Return [x, y] of the center of cell containing provided text 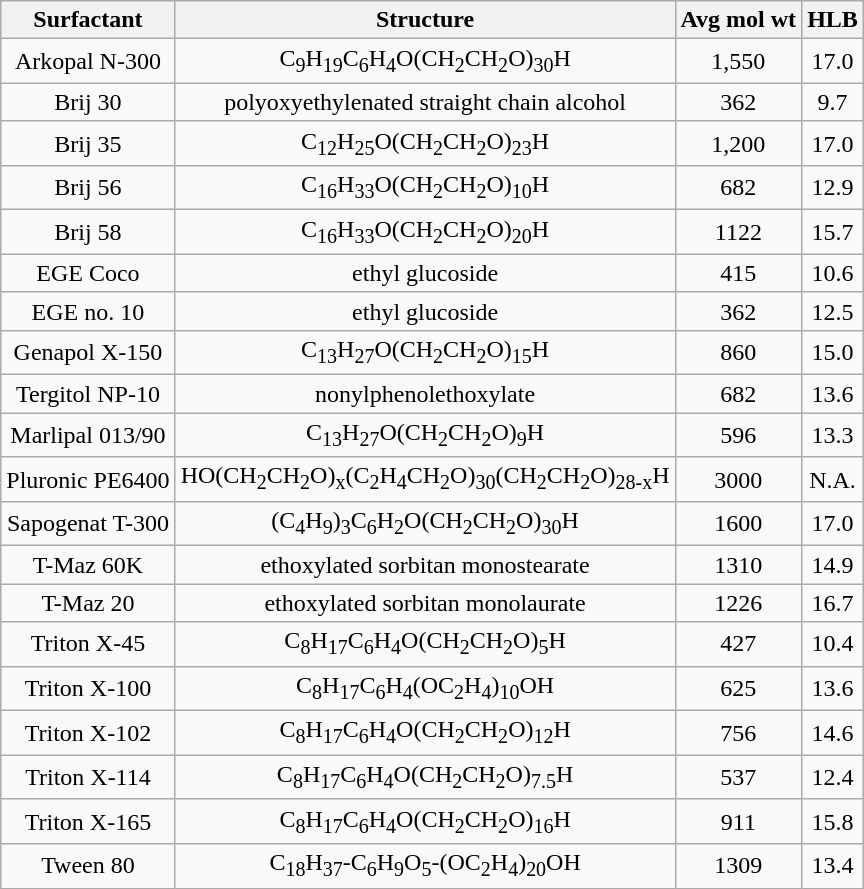
C13H27O(CH2CH2O)9H [425, 435]
N.A. [833, 479]
C8H17C6H4O(CH2CH2O)7.5H [425, 777]
C13H27O(CH2CH2O)15H [425, 352]
Tween 80 [88, 866]
12.4 [833, 777]
10.6 [833, 273]
C9H19C6H4O(CH2CH2O)30H [425, 61]
3000 [738, 479]
polyoxyethylenated straight chain alcohol [425, 102]
625 [738, 688]
Triton X-45 [88, 644]
Brij 56 [88, 188]
EGE Coco [88, 273]
12.9 [833, 188]
Sapogenat T-300 [88, 523]
Surfactant [88, 20]
Tergitol NP-10 [88, 394]
15.8 [833, 821]
HLB [833, 20]
15.0 [833, 352]
1226 [738, 603]
Triton X-102 [88, 733]
596 [738, 435]
10.4 [833, 644]
13.4 [833, 866]
9.7 [833, 102]
T-Maz 60K [88, 565]
nonylphenolethoxylate [425, 394]
T-Maz 20 [88, 603]
756 [738, 733]
13.3 [833, 435]
C8H17C6H4O(CH2CH2O)12H [425, 733]
415 [738, 273]
(C4H9)3C6H2O(CH2CH2O)30H [425, 523]
Arkopal N-300 [88, 61]
Brij 30 [88, 102]
Triton X-100 [88, 688]
Pluronic PE6400 [88, 479]
14.9 [833, 565]
Avg mol wt [738, 20]
C12H25O(CH2CH2O)23H [425, 143]
12.5 [833, 311]
C16H33O(CH2CH2O)10H [425, 188]
860 [738, 352]
1309 [738, 866]
15.7 [833, 232]
427 [738, 644]
16.7 [833, 603]
C8H17C6H4(OC2H4)10OH [425, 688]
Genapol X-150 [88, 352]
ethoxylated sorbitan monostearate [425, 565]
Brij 58 [88, 232]
14.6 [833, 733]
1310 [738, 565]
C8H17C6H4O(CH2CH2O)16H [425, 821]
1,200 [738, 143]
C18H37-C6H9O5-(OC2H4)20OH [425, 866]
1122 [738, 232]
1,550 [738, 61]
Triton X-165 [88, 821]
1600 [738, 523]
Brij 35 [88, 143]
911 [738, 821]
Triton X-114 [88, 777]
C16H33O(CH2CH2O)20H [425, 232]
C8H17C6H4O(CH2CH2O)5H [425, 644]
EGE no. 10 [88, 311]
Marlipal 013/90 [88, 435]
HO(CH2CH2O)x(C2H4CH2O)30(CH2CH2O)28-xH [425, 479]
Structure [425, 20]
537 [738, 777]
ethoxylated sorbitan monolaurate [425, 603]
